Search for the cell housing the specified text and yield its [x, y] center coordinate. 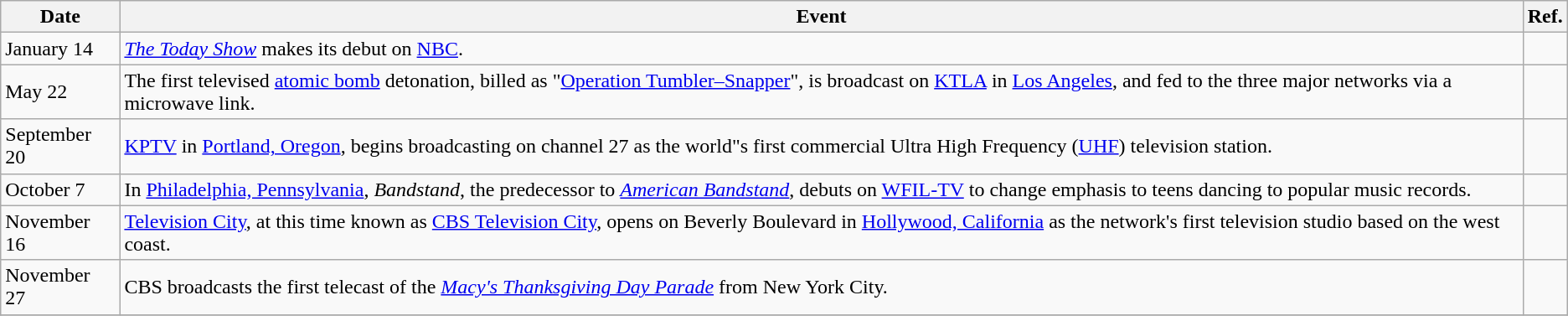
KPTV in Portland, Oregon, begins broadcasting on channel 27 as the world"s first commercial Ultra High Frequency (UHF) television station. [821, 146]
The Today Show makes its debut on NBC. [821, 49]
Ref. [1545, 17]
CBS broadcasts the first telecast of the Macy's Thanksgiving Day Parade from New York City. [821, 287]
November 27 [60, 287]
October 7 [60, 189]
Date [60, 17]
November 16 [60, 233]
January 14 [60, 49]
September 20 [60, 146]
Event [821, 17]
May 22 [60, 92]
